Provide the (X, Y) coordinate of the cell's center where the given text is located.  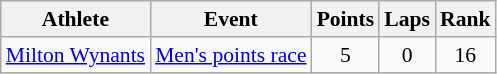
Milton Wynants (76, 55)
Rank (466, 19)
5 (346, 55)
16 (466, 55)
Men's points race (230, 55)
Points (346, 19)
Event (230, 19)
Laps (407, 19)
0 (407, 55)
Athlete (76, 19)
